Capture the cell that displays the provided text and extract its [X, Y] central coordinate. 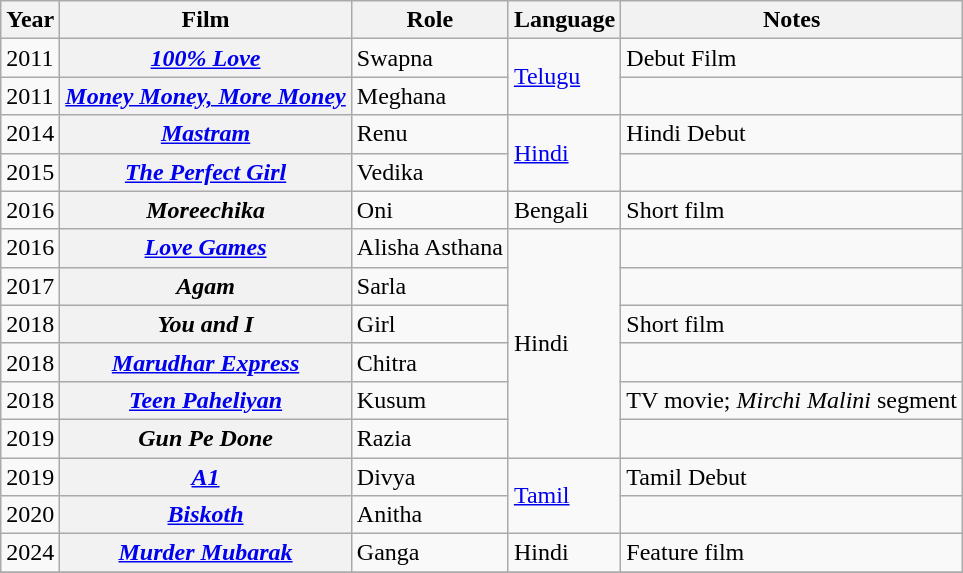
Tamil Debut [792, 477]
Year [30, 20]
Renu [430, 134]
Swapna [430, 58]
Oni [430, 210]
2020 [30, 515]
Telugu [564, 77]
TV movie; Mirchi Malini segment [792, 400]
2024 [30, 553]
Alisha Asthana [430, 248]
Role [430, 20]
Language [564, 20]
Gun Pe Done [206, 438]
Vedika [430, 172]
Money Money, More Money [206, 96]
Meghana [430, 96]
2017 [30, 286]
Mastram [206, 134]
2014 [30, 134]
Ganga [430, 553]
Razia [430, 438]
Film [206, 20]
2015 [30, 172]
A1 [206, 477]
Debut Film [792, 58]
Murder Mubarak [206, 553]
Notes [792, 20]
Divya [430, 477]
Girl [430, 324]
Tamil [564, 496]
Love Games [206, 248]
Bengali [564, 210]
Biskoth [206, 515]
Sarla [430, 286]
Hindi Debut [792, 134]
Agam [206, 286]
100% Love [206, 58]
Feature film [792, 553]
The Perfect Girl [206, 172]
Moreechika [206, 210]
Kusum [430, 400]
Chitra [430, 362]
Anitha [430, 515]
Marudhar Express [206, 362]
Teen Paheliyan [206, 400]
You and I [206, 324]
